Identify which cell holds the provided text, then report its [X, Y] central coordinate. 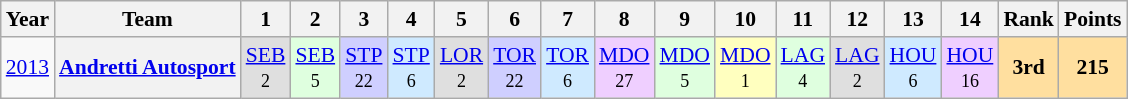
9 [686, 19]
5 [462, 19]
Andretti Autosport [148, 68]
STP22 [364, 68]
215 [1093, 68]
SEB5 [315, 68]
HOU16 [970, 68]
8 [624, 19]
STP6 [410, 68]
12 [857, 19]
TOR22 [514, 68]
HOU6 [914, 68]
Points [1093, 19]
TOR6 [568, 68]
LOR2 [462, 68]
SEB2 [266, 68]
10 [746, 19]
7 [568, 19]
11 [803, 19]
MDO1 [746, 68]
LAG2 [857, 68]
Rank [1028, 19]
MDO27 [624, 68]
3 [364, 19]
Year [28, 19]
2013 [28, 68]
LAG4 [803, 68]
Team [148, 19]
4 [410, 19]
2 [315, 19]
1 [266, 19]
14 [970, 19]
3rd [1028, 68]
13 [914, 19]
6 [514, 19]
MDO5 [686, 68]
